Return the [x, y] coordinate for the center point of the cell that contains the specified text.  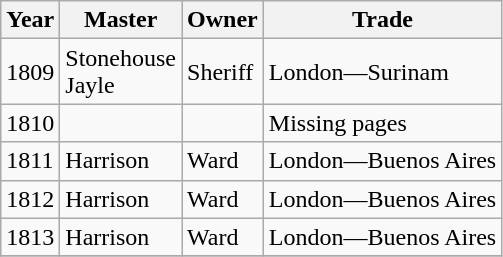
1811 [30, 161]
1813 [30, 237]
1810 [30, 123]
StonehouseJayle [121, 72]
Missing pages [382, 123]
Owner [223, 20]
1809 [30, 72]
1812 [30, 199]
Trade [382, 20]
London—Surinam [382, 72]
Year [30, 20]
Sheriff [223, 72]
Master [121, 20]
